Identify which cell holds the provided text, then report its [X, Y] central coordinate. 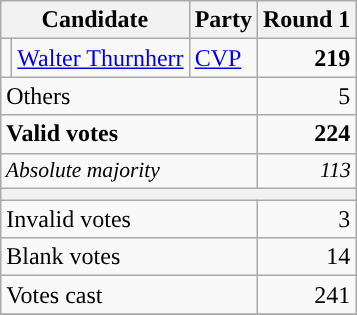
Votes cast [130, 295]
Others [130, 96]
5 [306, 96]
Party [223, 20]
219 [306, 58]
Blank votes [130, 257]
Round 1 [306, 20]
Valid votes [130, 134]
224 [306, 134]
Candidate [95, 20]
3 [306, 219]
14 [306, 257]
Invalid votes [130, 219]
Walter Thurnherr [100, 58]
CVP [223, 58]
Absolute majority [130, 171]
241 [306, 295]
113 [306, 171]
